Extract the [X, Y] coordinate from the center of the cell holding the provided text.  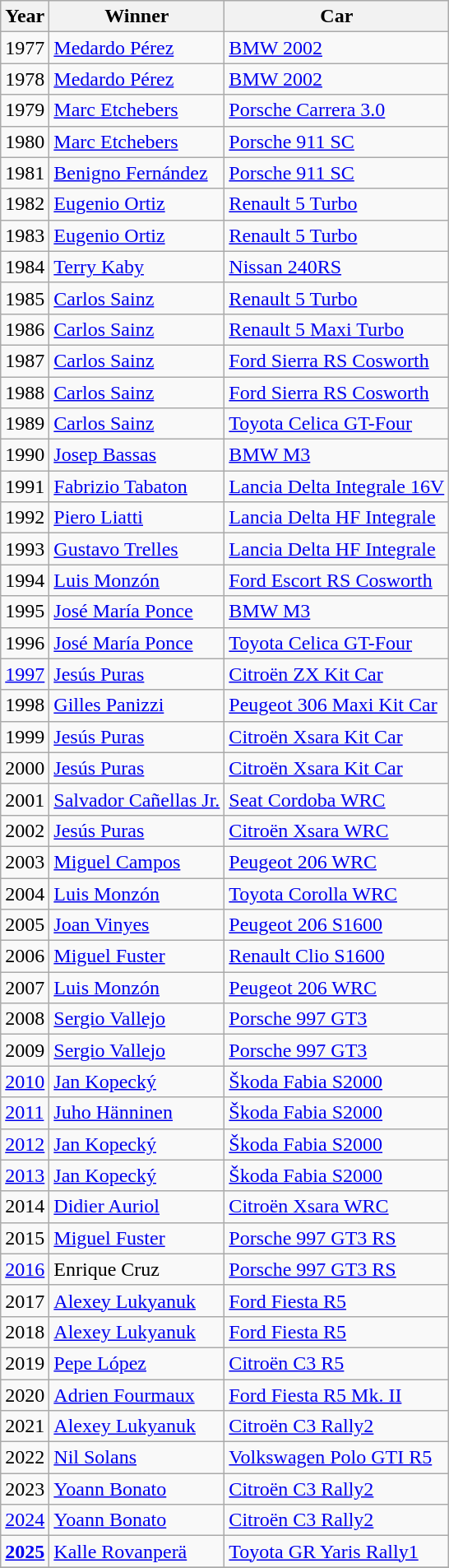
1981 [25, 173]
Kalle Rovanperä [137, 1552]
1980 [25, 142]
Year [25, 16]
Gilles Panizzi [137, 705]
1984 [25, 267]
2024 [25, 1520]
2014 [25, 1207]
1978 [25, 79]
Fabrizio Tabaton [137, 486]
Miguel Campos [137, 862]
2006 [25, 956]
Josep Bassas [137, 455]
1992 [25, 518]
Terry Kaby [137, 267]
2021 [25, 1426]
2004 [25, 893]
Nil Solans [137, 1458]
Toyota GR Yaris Rally1 [337, 1552]
Piero Liatti [137, 518]
2005 [25, 925]
2013 [25, 1175]
Enrique Cruz [137, 1269]
2000 [25, 768]
1977 [25, 48]
2022 [25, 1458]
2016 [25, 1269]
Lancia Delta Integrale 16V [337, 486]
2018 [25, 1332]
2012 [25, 1144]
Porsche Carrera 3.0 [337, 110]
Seat Cordoba WRC [337, 799]
Volkswagen Polo GTI R5 [337, 1458]
1982 [25, 204]
Joan Vinyes [137, 925]
1994 [25, 580]
1987 [25, 361]
Ford Escort RS Cosworth [337, 580]
2011 [25, 1113]
1989 [25, 424]
Pepe López [137, 1363]
Adrien Fourmaux [137, 1395]
2001 [25, 799]
1991 [25, 486]
1997 [25, 674]
Toyota Corolla WRC [337, 893]
Citroën ZX Kit Car [337, 674]
Ford Fiesta R5 Mk. II [337, 1395]
1983 [25, 235]
2010 [25, 1082]
Gustavo Trelles [137, 549]
Nissan 240RS [337, 267]
Peugeot 306 Maxi Kit Car [337, 705]
1990 [25, 455]
2017 [25, 1300]
Winner [137, 16]
2009 [25, 1050]
1995 [25, 612]
2003 [25, 862]
1998 [25, 705]
1996 [25, 643]
2015 [25, 1238]
1979 [25, 110]
2023 [25, 1489]
Peugeot 206 S1600 [337, 925]
Benigno Fernández [137, 173]
1999 [25, 737]
2019 [25, 1363]
2008 [25, 1019]
Juho Hänninen [137, 1113]
2025 [25, 1552]
2002 [25, 831]
Citroën C3 R5 [337, 1363]
Salvador Cañellas Jr. [137, 799]
Didier Auriol [137, 1207]
1993 [25, 549]
1988 [25, 393]
2020 [25, 1395]
Renault Clio S1600 [337, 956]
2007 [25, 988]
Renault 5 Maxi Turbo [337, 329]
1985 [25, 298]
1986 [25, 329]
Car [337, 16]
